Detect which cell encompasses the target text, then output its (X, Y) center coordinate. 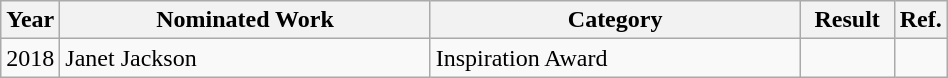
2018 (30, 58)
Result (847, 20)
Year (30, 20)
Janet Jackson (245, 58)
Nominated Work (245, 20)
Category (615, 20)
Inspiration Award (615, 58)
Ref. (920, 20)
